Find where the given text appears and provide that cell's center as [X, Y] coordinate. 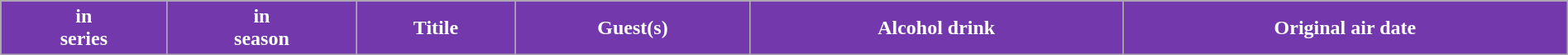
inseason [261, 28]
inseries [84, 28]
Original air date [1346, 28]
Guest(s) [633, 28]
Alcohol drink [936, 28]
Titile [436, 28]
